Capture the cell that displays the provided text and extract its (X, Y) central coordinate. 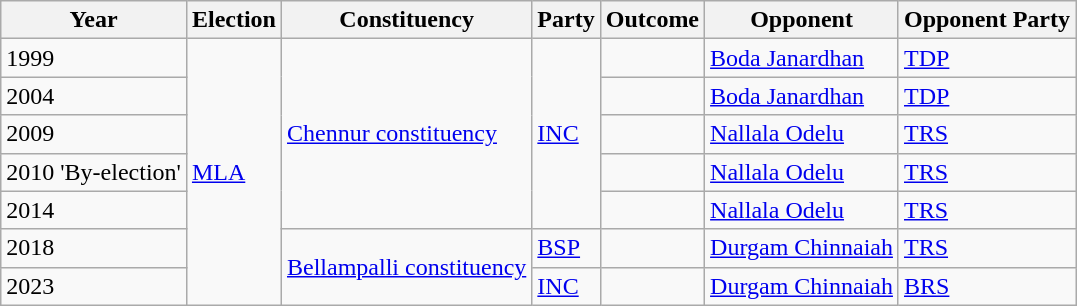
BSP (566, 248)
2010 'By-election' (94, 172)
MLA (234, 172)
Opponent Party (986, 20)
2018 (94, 248)
2023 (94, 286)
Party (566, 20)
2004 (94, 96)
1999 (94, 58)
Constituency (406, 20)
Election (234, 20)
2009 (94, 134)
Outcome (652, 20)
Chennur constituency (406, 134)
Year (94, 20)
2014 (94, 210)
Bellampalli constituency (406, 267)
BRS (986, 286)
Opponent (802, 20)
